Search for the cell housing the specified text and yield its (X, Y) center coordinate. 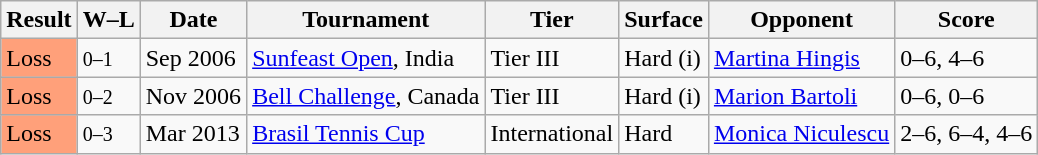
Date (193, 20)
International (552, 134)
0–6, 4–6 (966, 58)
Opponent (801, 20)
0–2 (108, 96)
Score (966, 20)
Mar 2013 (193, 134)
Marion Bartoli (801, 96)
Brasil Tennis Cup (366, 134)
Tier (552, 20)
Result (39, 20)
Martina Hingis (801, 58)
Tournament (366, 20)
0–3 (108, 134)
Sep 2006 (193, 58)
Sunfeast Open, India (366, 58)
0–1 (108, 58)
W–L (108, 20)
Nov 2006 (193, 96)
Surface (664, 20)
Bell Challenge, Canada (366, 96)
0–6, 0–6 (966, 96)
Hard (664, 134)
Monica Niculescu (801, 134)
2–6, 6–4, 4–6 (966, 134)
